Scan for the cell matching the given text and deliver its (X, Y) coordinate at center. 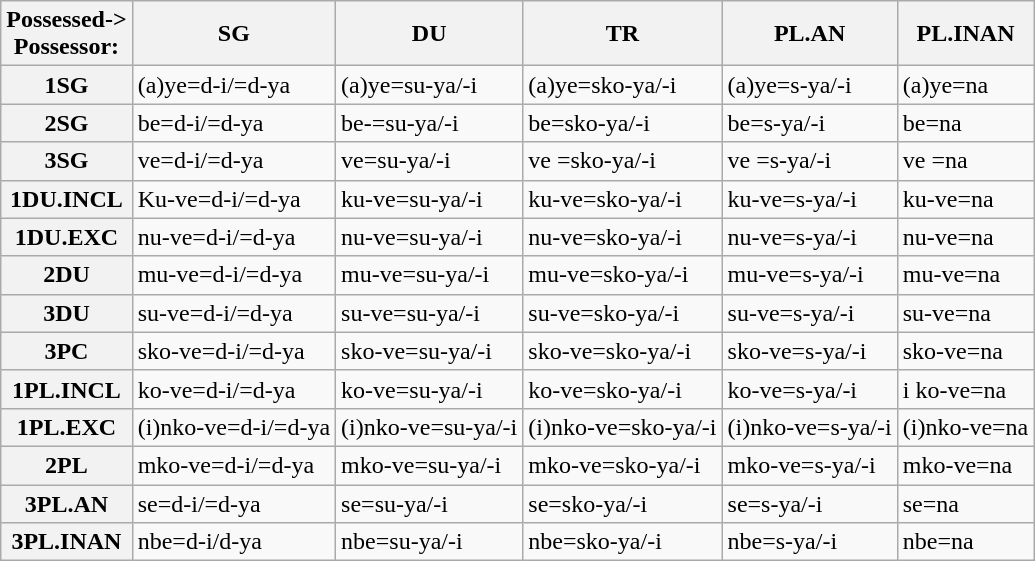
3SG (66, 161)
nu-ve=sko-ya/-i (622, 237)
ve =s-ya/-i (810, 161)
nu-ve=s-ya/-i (810, 237)
2SG (66, 123)
3PL.AN (66, 503)
DU (430, 34)
(a)ye=su-ya/-i (430, 85)
se=sko-ya/-i (622, 503)
su-ve=s-ya/-i (810, 313)
ve =na (966, 161)
ko-ve=s-ya/-i (810, 389)
ku-ve=sko-ya/-i (622, 199)
se=na (966, 503)
nbe=d-i/d-ya (234, 542)
nbe=su-ya/-i (430, 542)
mu-ve=s-ya/-i (810, 275)
2PL (66, 465)
ku-ve=na (966, 199)
(a)ye=s-ya/-i (810, 85)
2DU (66, 275)
be=d-i/=d-ya (234, 123)
mko-ve=d-i/=d-ya (234, 465)
be=na (966, 123)
sko-ve=d-i/=d-ya (234, 351)
3PL.INAN (66, 542)
(i)nko-ve=na (966, 427)
(a)ye=d-i/=d-ya (234, 85)
(i)nko-ve=d-i/=d-ya (234, 427)
1PL.EXC (66, 427)
be=sko-ya/-i (622, 123)
i ko-ve=na (966, 389)
ku-ve=su-ya/-i (430, 199)
PL.AN (810, 34)
ko-ve=d-i/=d-ya (234, 389)
(a)ye=na (966, 85)
mko-ve=s-ya/-i (810, 465)
be-=su-ya/-i (430, 123)
nu-ve=d-i/=d-ya (234, 237)
nu-ve=na (966, 237)
PL.INAN (966, 34)
mko-ve=sko-ya/-i (622, 465)
nbe=sko-ya/-i (622, 542)
sko-ve=sko-ya/-i (622, 351)
nbe=na (966, 542)
nu-ve=su-ya/-i (430, 237)
TR (622, 34)
(a)ye=sko-ya/-i (622, 85)
(i)nko-ve=su-ya/-i (430, 427)
sko-ve=na (966, 351)
3DU (66, 313)
mu-ve=sko-ya/-i (622, 275)
1PL.INCL (66, 389)
1DU.INCL (66, 199)
Ku-ve=d-i/=d-ya (234, 199)
ko-ve=su-ya/-i (430, 389)
Possessed->Possessor: (66, 34)
ve=su-ya/-i (430, 161)
mko-ve=na (966, 465)
mu-ve=na (966, 275)
su-ve=sko-ya/-i (622, 313)
(i)nko-ve=s-ya/-i (810, 427)
mu-ve=su-ya/-i (430, 275)
(i)nko-ve=sko-ya/-i (622, 427)
su-ve=su-ya/-i (430, 313)
3PC (66, 351)
mu-ve=d-i/=d-ya (234, 275)
mko-ve=su-ya/-i (430, 465)
ve =sko-ya/-i (622, 161)
ko-ve=sko-ya/-i (622, 389)
sko-ve=su-ya/-i (430, 351)
ve=d-i/=d-ya (234, 161)
su-ve=d-i/=d-ya (234, 313)
1SG (66, 85)
ku-ve=s-ya/-i (810, 199)
su-ve=na (966, 313)
1DU.EXC (66, 237)
se=s-ya/-i (810, 503)
se=d-i/=d-ya (234, 503)
nbe=s-ya/-i (810, 542)
be=s-ya/-i (810, 123)
SG (234, 34)
se=su-ya/-i (430, 503)
sko-ve=s-ya/-i (810, 351)
